Identify which cell holds the provided text, then report its [x, y] central coordinate. 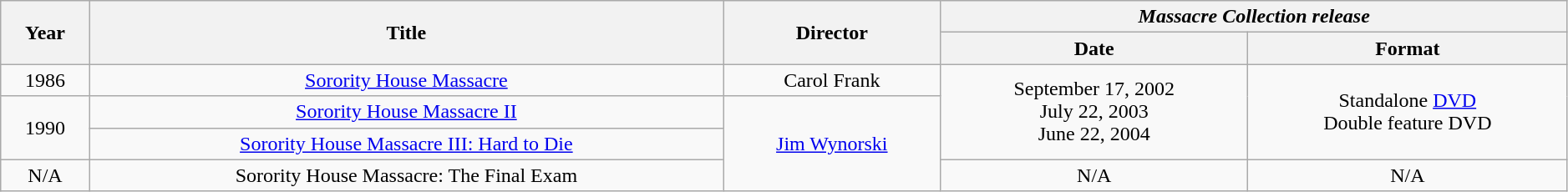
Date [1094, 48]
Sorority House Massacre: The Final Exam [406, 175]
Format [1407, 48]
Year [45, 33]
Massacre Collection release [1254, 17]
Director [832, 33]
Standalone DVDDouble feature DVD [1407, 112]
Jim Wynorski [832, 144]
Sorority House Massacre II [406, 112]
Title [406, 33]
1986 [45, 80]
Sorority House Massacre III: Hard to Die [406, 144]
1990 [45, 128]
Carol Frank [832, 80]
Sorority House Massacre [406, 80]
September 17, 2002July 22, 2003June 22, 2004 [1094, 112]
